For the text-containing cell, return its midpoint in (X, Y) coordinate format. 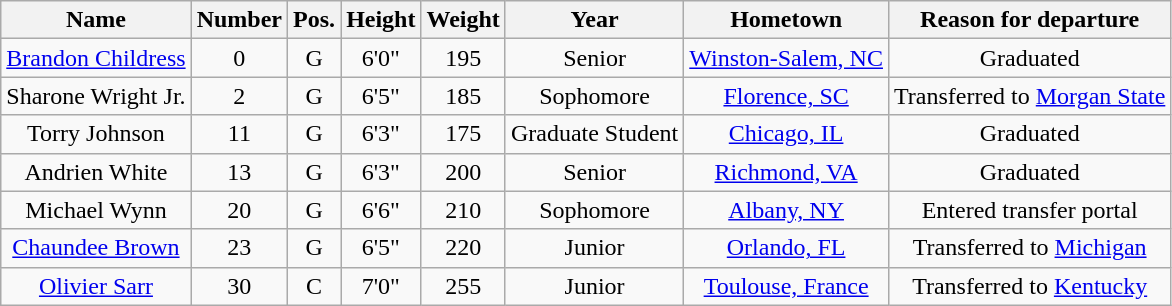
Chaundee Brown (96, 248)
Reason for departure (1029, 20)
30 (239, 286)
6'0" (381, 58)
6'6" (381, 210)
Transferred to Kentucky (1029, 286)
Toulouse, France (786, 286)
Chicago, IL (786, 134)
7'0" (381, 286)
Orlando, FL (786, 248)
Olivier Sarr (96, 286)
23 (239, 248)
Year (594, 20)
Name (96, 20)
Number (239, 20)
200 (463, 172)
Torry Johnson (96, 134)
185 (463, 96)
Florence, SC (786, 96)
210 (463, 210)
Height (381, 20)
Pos. (314, 20)
255 (463, 286)
Weight (463, 20)
11 (239, 134)
0 (239, 58)
Graduate Student (594, 134)
Andrien White (96, 172)
20 (239, 210)
13 (239, 172)
Albany, NY (786, 210)
Transferred to Michigan (1029, 248)
Hometown (786, 20)
Entered transfer portal (1029, 210)
Michael Wynn (96, 210)
195 (463, 58)
220 (463, 248)
Winston-Salem, NC (786, 58)
Transferred to Morgan State (1029, 96)
Brandon Childress (96, 58)
175 (463, 134)
C (314, 286)
2 (239, 96)
Sharone Wright Jr. (96, 96)
Richmond, VA (786, 172)
